Extract the [x, y] coordinate from the center of the cell holding the provided text.  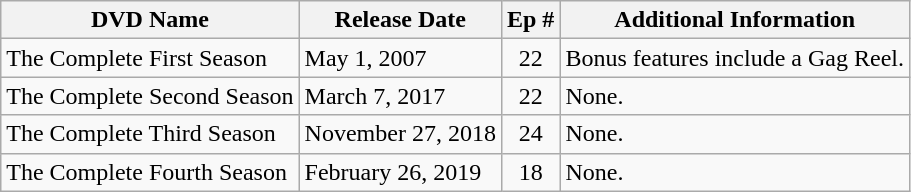
May 1, 2007 [400, 58]
The Complete Third Season [150, 134]
DVD Name [150, 20]
March 7, 2017 [400, 96]
18 [530, 172]
Bonus features include a Gag Reel. [735, 58]
Release Date [400, 20]
Ep # [530, 20]
Additional Information [735, 20]
February 26, 2019 [400, 172]
24 [530, 134]
The Complete Fourth Season [150, 172]
November 27, 2018 [400, 134]
The Complete Second Season [150, 96]
The Complete First Season [150, 58]
